Locate the cell with the specified text and output its [x, y] center coordinate. 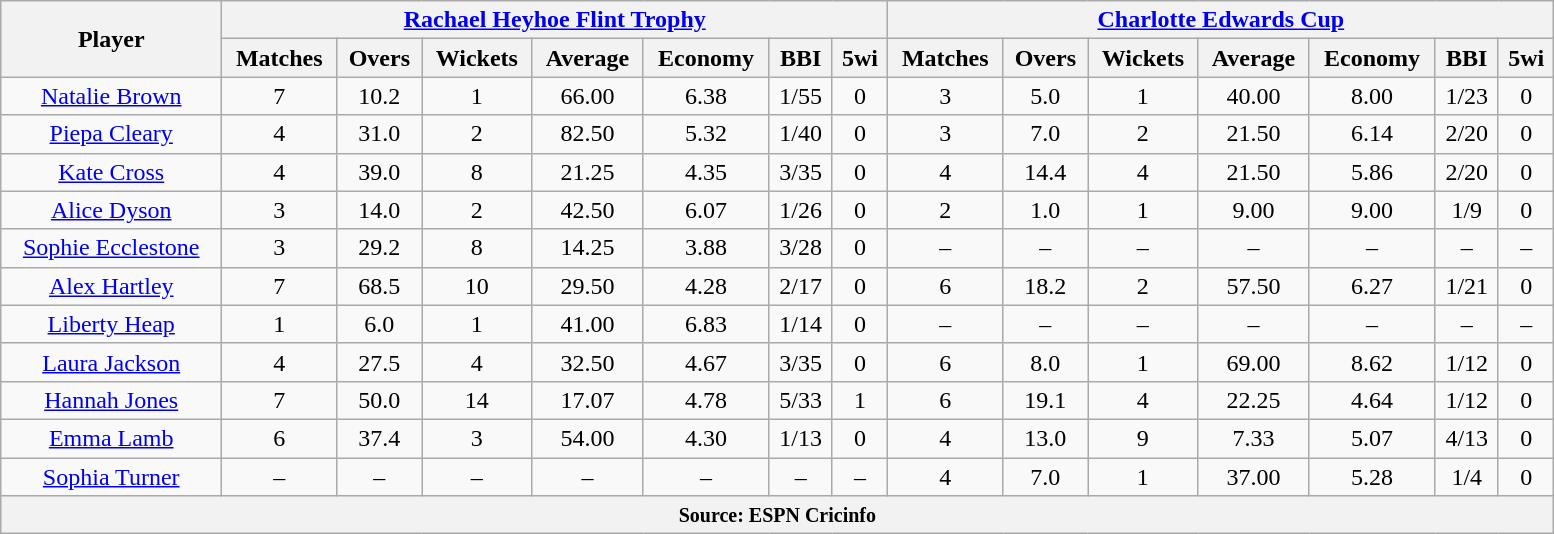
4.64 [1372, 400]
6.07 [706, 210]
27.5 [380, 362]
1.0 [1046, 210]
14.4 [1046, 172]
18.2 [1046, 286]
1/26 [800, 210]
57.50 [1254, 286]
54.00 [588, 438]
40.00 [1254, 96]
Liberty Heap [112, 324]
Rachael Heyhoe Flint Trophy [555, 20]
29.50 [588, 286]
5.32 [706, 134]
Piepa Cleary [112, 134]
39.0 [380, 172]
9 [1143, 438]
5.07 [1372, 438]
19.1 [1046, 400]
Hannah Jones [112, 400]
6.0 [380, 324]
Source: ESPN Cricinfo [778, 515]
2/17 [800, 286]
29.2 [380, 248]
1/40 [800, 134]
Kate Cross [112, 172]
5/33 [800, 400]
5.86 [1372, 172]
Alex Hartley [112, 286]
3/28 [800, 248]
6.14 [1372, 134]
32.50 [588, 362]
66.00 [588, 96]
Player [112, 39]
1/9 [1466, 210]
4.30 [706, 438]
1/21 [1466, 286]
4.67 [706, 362]
10 [477, 286]
1/23 [1466, 96]
1/4 [1466, 477]
4.78 [706, 400]
69.00 [1254, 362]
Sophie Ecclestone [112, 248]
14.0 [380, 210]
17.07 [588, 400]
Sophia Turner [112, 477]
10.2 [380, 96]
7.33 [1254, 438]
1/14 [800, 324]
13.0 [1046, 438]
1/55 [800, 96]
22.25 [1254, 400]
6.83 [706, 324]
8.0 [1046, 362]
6.27 [1372, 286]
3.88 [706, 248]
Emma Lamb [112, 438]
Alice Dyson [112, 210]
8.00 [1372, 96]
4.35 [706, 172]
68.5 [380, 286]
37.00 [1254, 477]
14 [477, 400]
50.0 [380, 400]
21.25 [588, 172]
Laura Jackson [112, 362]
5.28 [1372, 477]
42.50 [588, 210]
31.0 [380, 134]
5.0 [1046, 96]
37.4 [380, 438]
8.62 [1372, 362]
14.25 [588, 248]
82.50 [588, 134]
Natalie Brown [112, 96]
41.00 [588, 324]
6.38 [706, 96]
4.28 [706, 286]
4/13 [1466, 438]
Charlotte Edwards Cup [1221, 20]
1/13 [800, 438]
